Scan for the cell matching the given text and deliver its [x, y] coordinate at center. 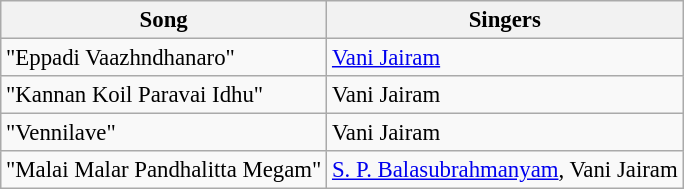
"Kannan Koil Paravai Idhu" [164, 95]
"Malai Malar Pandhalitta Megam" [164, 170]
"Eppadi Vaazhndhanaro" [164, 58]
"Vennilave" [164, 133]
Singers [505, 20]
S. P. Balasubrahmanyam, Vani Jairam [505, 170]
Song [164, 20]
